Find where the given text appears and provide that cell's center as [X, Y] coordinate. 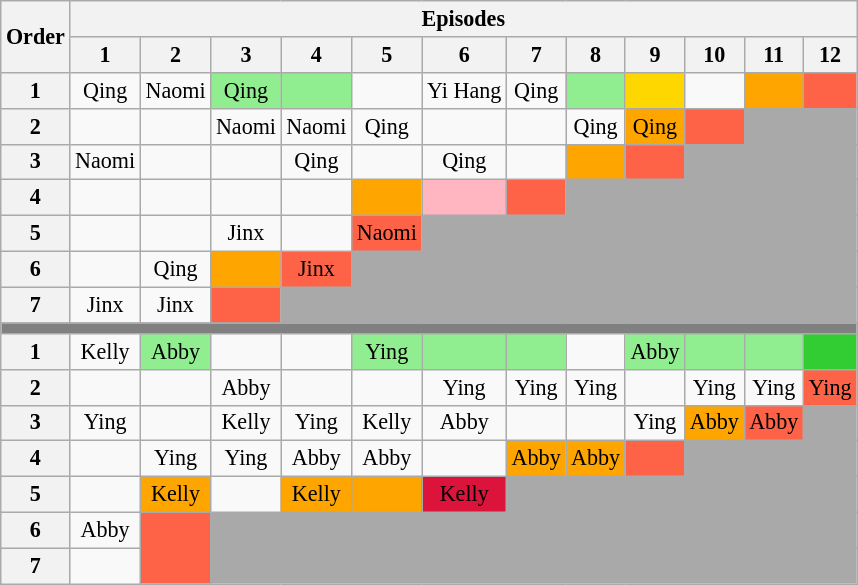
9 [654, 54]
12 [830, 54]
Yi Hang [464, 90]
Order [36, 36]
11 [774, 54]
10 [714, 54]
8 [596, 54]
Episodes [464, 18]
